Search for the cell housing the specified text and yield its [X, Y] center coordinate. 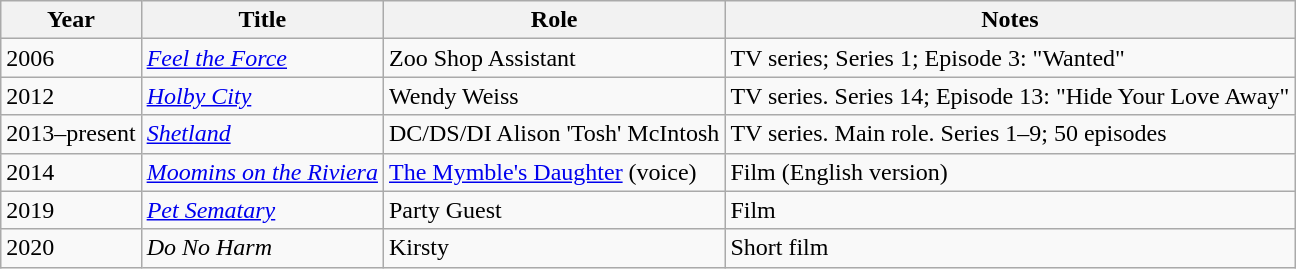
Pet Sematary [262, 210]
Title [262, 20]
Film (English version) [1010, 172]
Holby City [262, 96]
Do No Harm [262, 248]
Notes [1010, 20]
Role [554, 20]
Zoo Shop Assistant [554, 58]
2006 [71, 58]
2014 [71, 172]
Moomins on the Riviera [262, 172]
2013–present [71, 134]
Feel the Force [262, 58]
Year [71, 20]
TV series. Main role. Series 1–9; 50 episodes [1010, 134]
Shetland [262, 134]
The Mymble's Daughter (voice) [554, 172]
2020 [71, 248]
2012 [71, 96]
TV series. Series 14; Episode 13: "Hide Your Love Away" [1010, 96]
2019 [71, 210]
Wendy Weiss [554, 96]
Party Guest [554, 210]
Kirsty [554, 248]
TV series; Series 1; Episode 3: "Wanted" [1010, 58]
DC/DS/DI Alison 'Tosh' McIntosh [554, 134]
Short film [1010, 248]
Film [1010, 210]
